From the cell containing the given text, extract its center point as [x, y] coordinate. 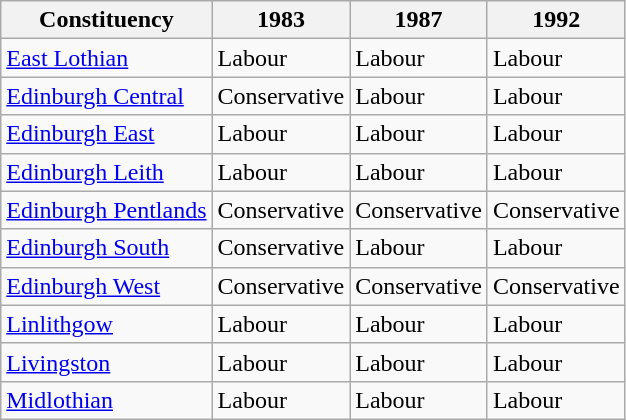
1987 [419, 20]
Constituency [106, 20]
Edinburgh South [106, 248]
1992 [556, 20]
Edinburgh Central [106, 96]
East Lothian [106, 58]
Edinburgh Leith [106, 172]
Edinburgh Pentlands [106, 210]
Edinburgh East [106, 134]
Livingston [106, 362]
1983 [281, 20]
Midlothian [106, 400]
Edinburgh West [106, 286]
Linlithgow [106, 324]
